Extract the (x, y) coordinate from the center of the cell holding the provided text.  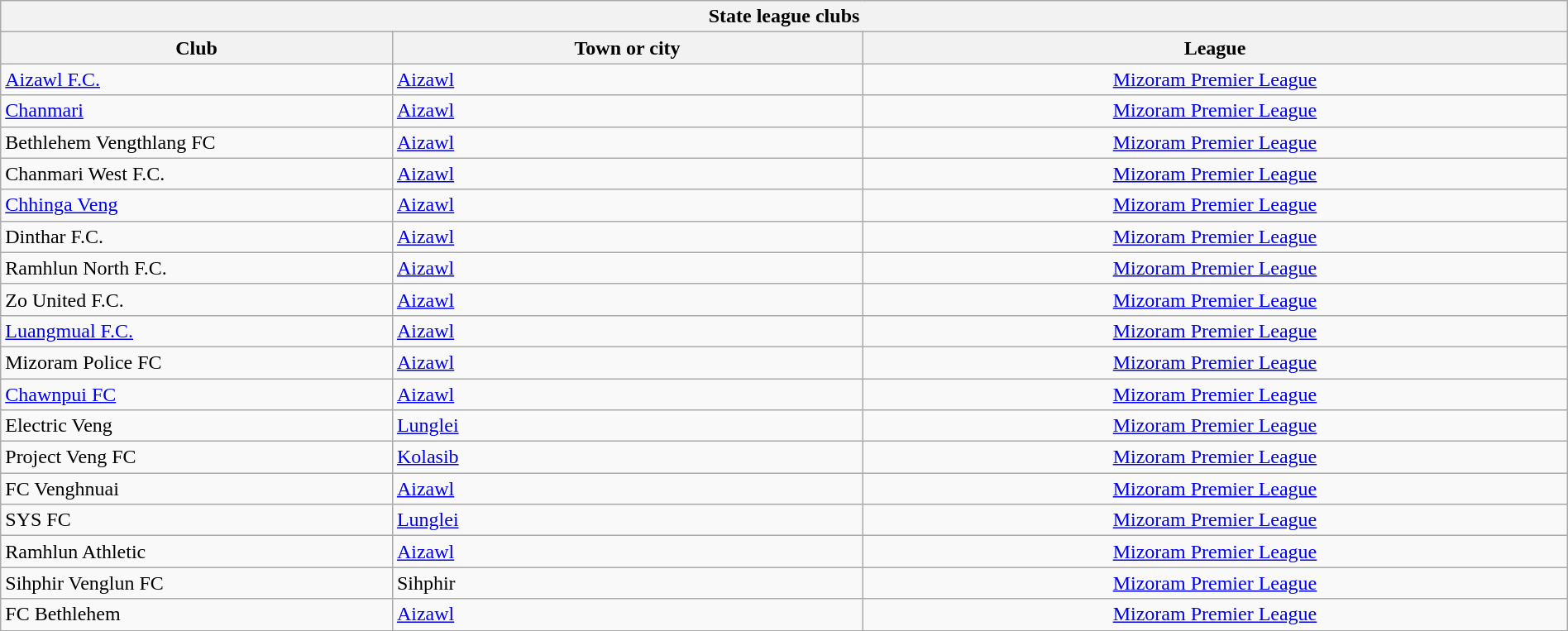
Aizawl F.C. (197, 79)
Ramhlun Athletic (197, 552)
Club (197, 48)
Zo United F.C. (197, 299)
FC Bethlehem (197, 614)
State league clubs (784, 17)
Dinthar F.C. (197, 237)
Project Veng FC (197, 457)
Chanmari West F.C. (197, 174)
Mizoram Police FC (197, 362)
Luangmual F.C. (197, 331)
Chawnpui FC (197, 394)
Town or city (627, 48)
Sihphir Venglun FC (197, 583)
Ramhlun North F.C. (197, 268)
SYS FC (197, 520)
FC Venghnuai (197, 489)
Electric Veng (197, 426)
Sihphir (627, 583)
Kolasib (627, 457)
Chanmari (197, 111)
Bethlehem Vengthlang FC (197, 142)
Chhinga Veng (197, 205)
League (1216, 48)
